Locate the cell with the specified text and output its [x, y] center coordinate. 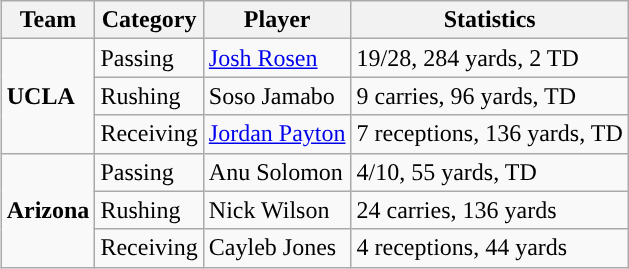
19/28, 284 yards, 2 TD [490, 58]
Player [277, 20]
Josh Rosen [277, 58]
Nick Wilson [277, 210]
4 receptions, 44 yards [490, 248]
UCLA [48, 96]
Arizona [48, 210]
Jordan Payton [277, 134]
24 carries, 136 yards [490, 210]
Statistics [490, 20]
Anu Solomon [277, 172]
Soso Jamabo [277, 96]
Category [149, 20]
7 receptions, 136 yards, TD [490, 134]
9 carries, 96 yards, TD [490, 96]
Team [48, 20]
Cayleb Jones [277, 248]
4/10, 55 yards, TD [490, 172]
